From the cell containing the given text, extract its center point as (X, Y) coordinate. 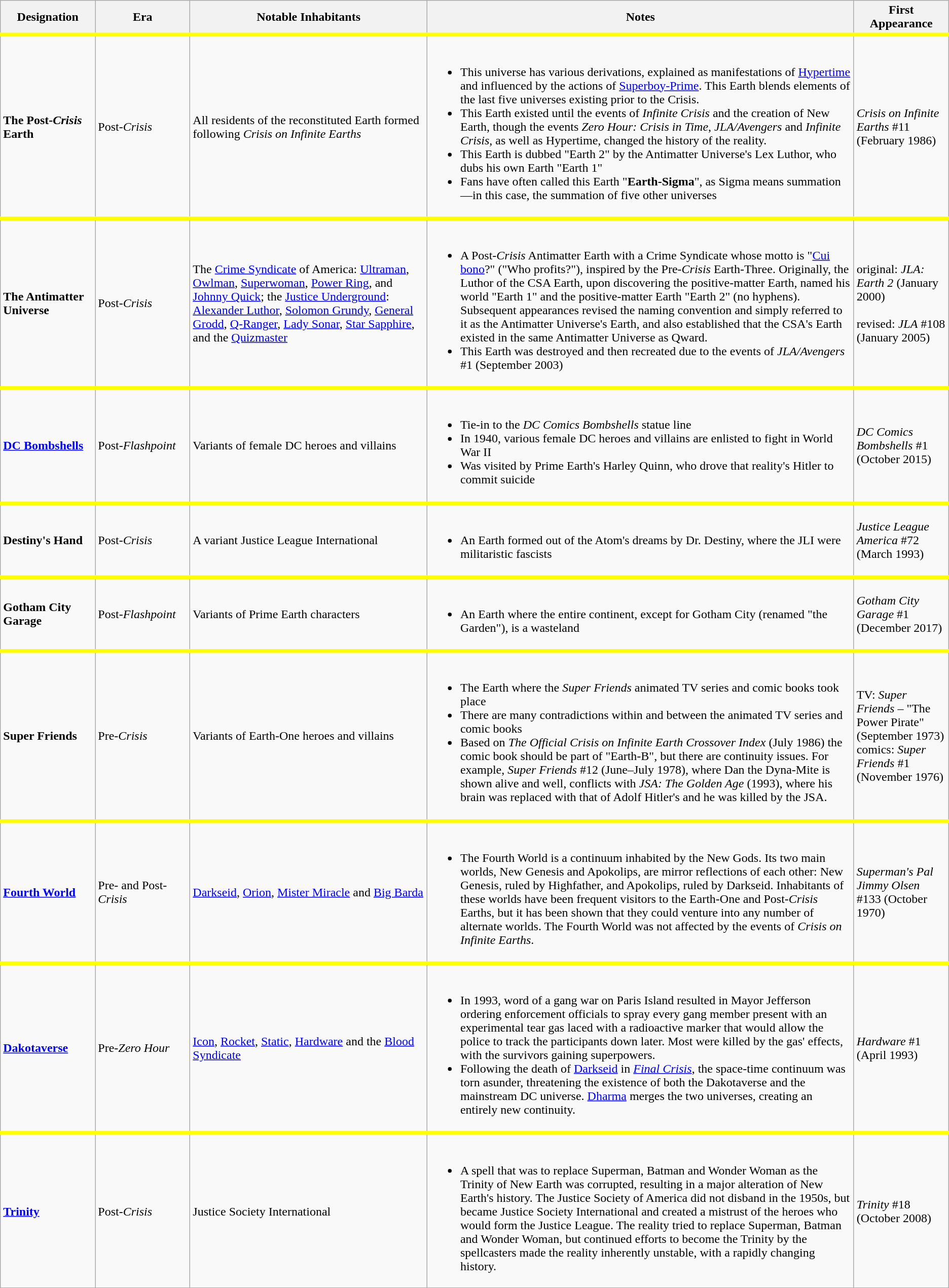
Variants of female DC heroes and villains (309, 446)
Super Friends (48, 736)
Era (143, 18)
Trinity #18 (October 2008) (901, 1210)
Pre- and Post-Crisis (143, 892)
Designation (48, 18)
Justice League America #72 (March 1993) (901, 540)
Destiny's Hand (48, 540)
Notable Inhabitants (309, 18)
Gotham City Garage (48, 614)
Hardware #1 (April 1993) (901, 1048)
Superman's Pal Jimmy Olsen #133 (October 1970) (901, 892)
The Post-Crisis Earth (48, 127)
Dakotaverse (48, 1048)
First Appearance (901, 18)
Notes (640, 18)
Crisis on Infinite Earths #11 (February 1986) (901, 127)
Justice Society International (309, 1210)
An Earth formed out of the Atom's dreams by Dr. Destiny, where the JLI were militaristic fascists (640, 540)
A variant Justice League International (309, 540)
DC Bombshells (48, 446)
DC Comics Bombshells #1 (October 2015) (901, 446)
An Earth where the entire continent, except for Gotham City (renamed "the Garden"), is a wasteland (640, 614)
Trinity (48, 1210)
Icon, Rocket, Static, Hardware and the Blood Syndicate (309, 1048)
Fourth World (48, 892)
Pre-Zero Hour (143, 1048)
Variants of Prime Earth characters (309, 614)
Gotham City Garage #1 (December 2017) (901, 614)
TV: Super Friends – "The Power Pirate" (September 1973)comics: Super Friends #1 (November 1976) (901, 736)
Pre-Crisis (143, 736)
original: JLA: Earth 2 (January 2000)revised: JLA #108 (January 2005) (901, 303)
Variants of Earth-One heroes and villains (309, 736)
Darkseid, Orion, Mister Miracle and Big Barda (309, 892)
The Antimatter Universe (48, 303)
All residents of the reconstituted Earth formed following Crisis on Infinite Earths (309, 127)
